Capture the cell that displays the provided text and extract its [X, Y] central coordinate. 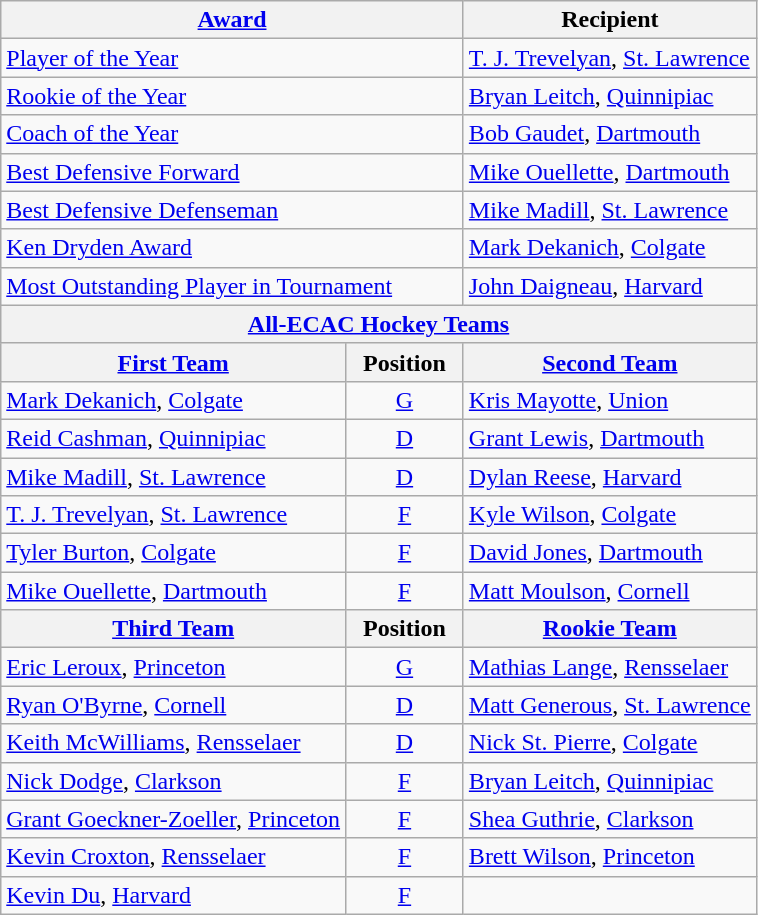
Ken Dryden Award [232, 248]
Best Defensive Forward [232, 172]
Tyler Burton, Colgate [174, 553]
Most Outstanding Player in Tournament [232, 286]
First Team [174, 362]
All-ECAC Hockey Teams [379, 324]
Matt Moulson, Cornell [610, 591]
Award [232, 20]
Bob Gaudet, Dartmouth [610, 134]
Rookie Team [610, 629]
Coach of the Year [232, 134]
Dylan Reese, Harvard [610, 477]
Brett Wilson, Princeton [610, 857]
Best Defensive Defenseman [232, 210]
Recipient [610, 20]
Kevin Du, Harvard [174, 895]
Second Team [610, 362]
Shea Guthrie, Clarkson [610, 819]
Mathias Lange, Rensselaer [610, 667]
Reid Cashman, Quinnipiac [174, 438]
Ryan O'Byrne, Cornell [174, 705]
Kris Mayotte, Union [610, 400]
Nick Dodge, Clarkson [174, 781]
David Jones, Dartmouth [610, 553]
Grant Goeckner-Zoeller, Princeton [174, 819]
Kevin Croxton, Rensselaer [174, 857]
Kyle Wilson, Colgate [610, 515]
Matt Generous, St. Lawrence [610, 705]
John Daigneau, Harvard [610, 286]
Eric Leroux, Princeton [174, 667]
Third Team [174, 629]
Grant Lewis, Dartmouth [610, 438]
Player of the Year [232, 58]
Keith McWilliams, Rensselaer [174, 743]
Rookie of the Year [232, 96]
Nick St. Pierre, Colgate [610, 743]
